Find where the given text appears and provide that cell's center as [x, y] coordinate. 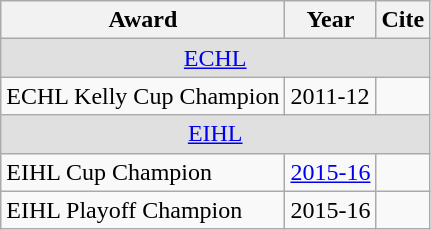
ECHL Kelly Cup Champion [143, 96]
EIHL Playoff Champion [143, 210]
Cite [403, 20]
ECHL [216, 58]
EIHL Cup Champion [143, 172]
Year [330, 20]
Award [143, 20]
2011-12 [330, 96]
EIHL [216, 134]
